Return (X, Y) of the center of cell containing provided text 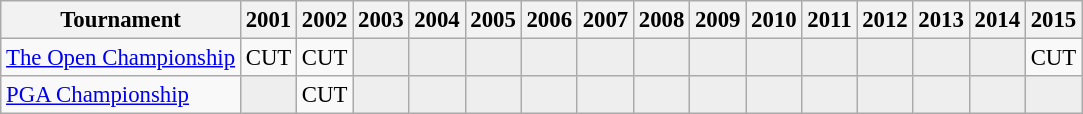
Tournament (121, 20)
The Open Championship (121, 58)
2006 (549, 20)
2002 (325, 20)
2013 (941, 20)
2003 (381, 20)
2015 (1053, 20)
2005 (493, 20)
PGA Championship (121, 95)
2011 (830, 20)
2004 (437, 20)
2007 (605, 20)
2010 (774, 20)
2008 (661, 20)
2001 (268, 20)
2012 (885, 20)
2014 (997, 20)
2009 (718, 20)
